Detect which cell encompasses the target text, then output its [X, Y] center coordinate. 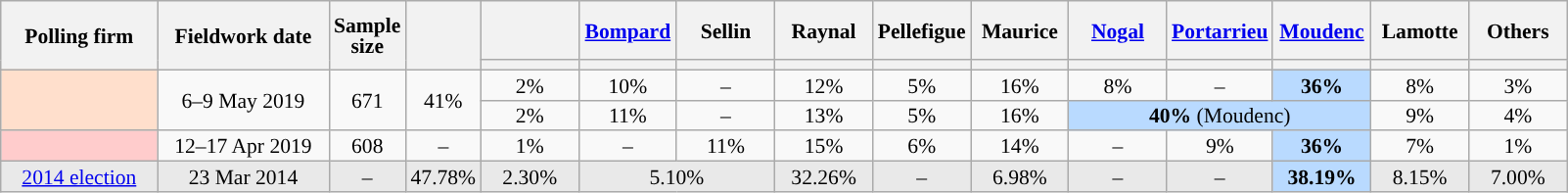
7.00% [1518, 176]
6–9 May 2019 [243, 100]
Others [1518, 30]
23 Mar 2014 [243, 176]
Sellin [725, 30]
Raynal [824, 30]
Maurice [1020, 30]
608 [367, 147]
40% (Moudenc) [1220, 116]
12–17 Apr 2019 [243, 147]
6% [922, 147]
4% [1518, 116]
671 [367, 100]
Samplesize [367, 35]
14% [1020, 147]
Portarrieu [1220, 30]
38.19% [1321, 176]
5.10% [676, 176]
Lamotte [1420, 30]
41% [442, 100]
2014 election [79, 176]
12% [824, 84]
7% [1420, 147]
6.98% [1020, 176]
32.26% [824, 176]
13% [824, 116]
47.78% [442, 176]
Polling firm [79, 35]
Pellefigue [922, 30]
Bompard [627, 30]
Fieldwork date [243, 35]
10% [627, 84]
8.15% [1420, 176]
Moudenc [1321, 30]
15% [824, 147]
3% [1518, 84]
2.30% [530, 176]
Nogal [1118, 30]
